Return the (X, Y) coordinate for the center point of the cell that contains the specified text.  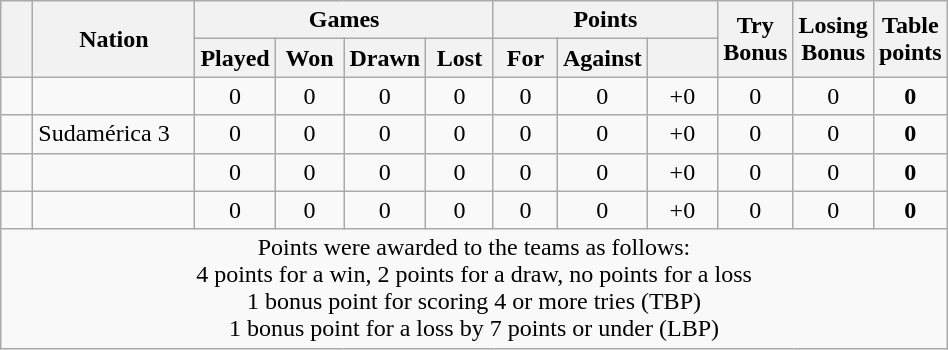
Games (344, 20)
LosingBonus (833, 39)
For (525, 58)
Won (310, 58)
TryBonus (756, 39)
Lost (460, 58)
Against (603, 58)
Points (605, 20)
Drawn (385, 58)
Played (235, 58)
Tablepoints (910, 39)
Nation (114, 39)
Sudamérica 3 (114, 134)
